From the cell containing the given text, extract its center point as [x, y] coordinate. 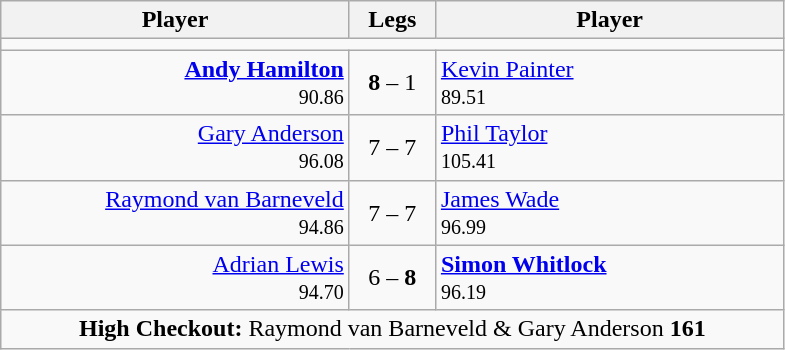
8 – 1 [392, 82]
Simon Whitlock 96.19 [610, 278]
Kevin Painter 89.51 [610, 82]
Legs [392, 20]
Phil Taylor 105.41 [610, 148]
Adrian Lewis 94.70 [176, 278]
6 – 8 [392, 278]
Raymond van Barneveld 94.86 [176, 212]
High Checkout: Raymond van Barneveld & Gary Anderson 161 [392, 329]
James Wade 96.99 [610, 212]
Gary Anderson 96.08 [176, 148]
Andy Hamilton 90.86 [176, 82]
